Detect which cell encompasses the target text, then output its (x, y) center coordinate. 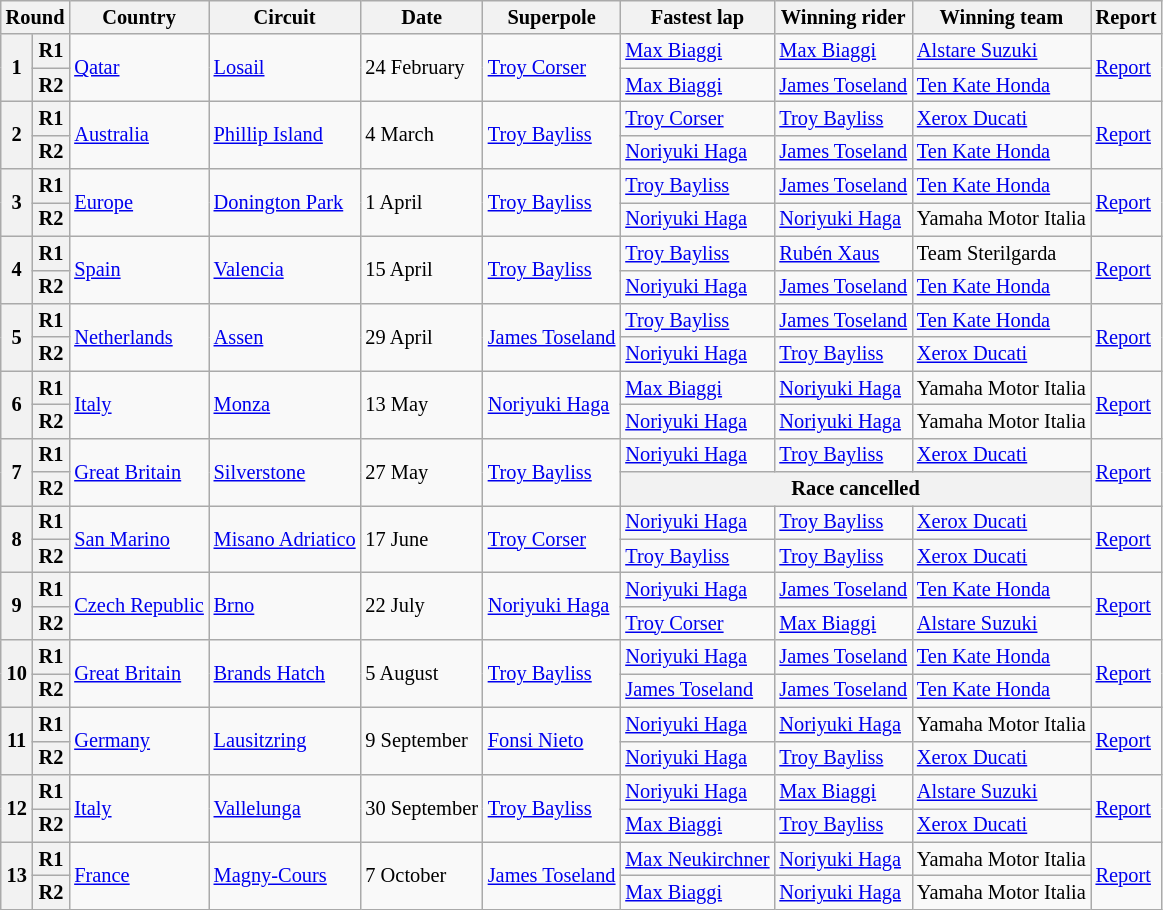
France (138, 876)
Spain (138, 270)
1 (17, 68)
13 May (421, 404)
12 (17, 808)
2 (17, 134)
29 April (421, 336)
8 (17, 538)
7 (17, 472)
9 September (421, 740)
Winning rider (843, 17)
Assen (285, 336)
Brands Hatch (285, 674)
Qatar (138, 68)
Fonsi Nieto (552, 740)
Silverstone (285, 472)
3 (17, 202)
Phillip Island (285, 134)
27 May (421, 472)
San Marino (138, 538)
1 April (421, 202)
24 February (421, 68)
30 September (421, 808)
Lausitzring (285, 740)
Netherlands (138, 336)
Country (138, 17)
Date (421, 17)
4 (17, 270)
22 July (421, 606)
Team Sterilgarda (1002, 253)
Germany (138, 740)
17 June (421, 538)
Vallelunga (285, 808)
6 (17, 404)
11 (17, 740)
Fastest lap (697, 17)
13 (17, 876)
Australia (138, 134)
15 April (421, 270)
Monza (285, 404)
9 (17, 606)
5 August (421, 674)
Czech Republic (138, 606)
Losail (285, 68)
Brno (285, 606)
Race cancelled (855, 489)
Donington Park (285, 202)
Europe (138, 202)
Rubén Xaus (843, 253)
Circuit (285, 17)
4 March (421, 134)
Misano Adriatico (285, 538)
Magny-Cours (285, 876)
Max Neukirchner (697, 859)
7 October (421, 876)
Superpole (552, 17)
Valencia (285, 270)
5 (17, 336)
10 (17, 674)
Winning team (1002, 17)
Round (36, 17)
